Search for the cell housing the specified text and yield its [x, y] center coordinate. 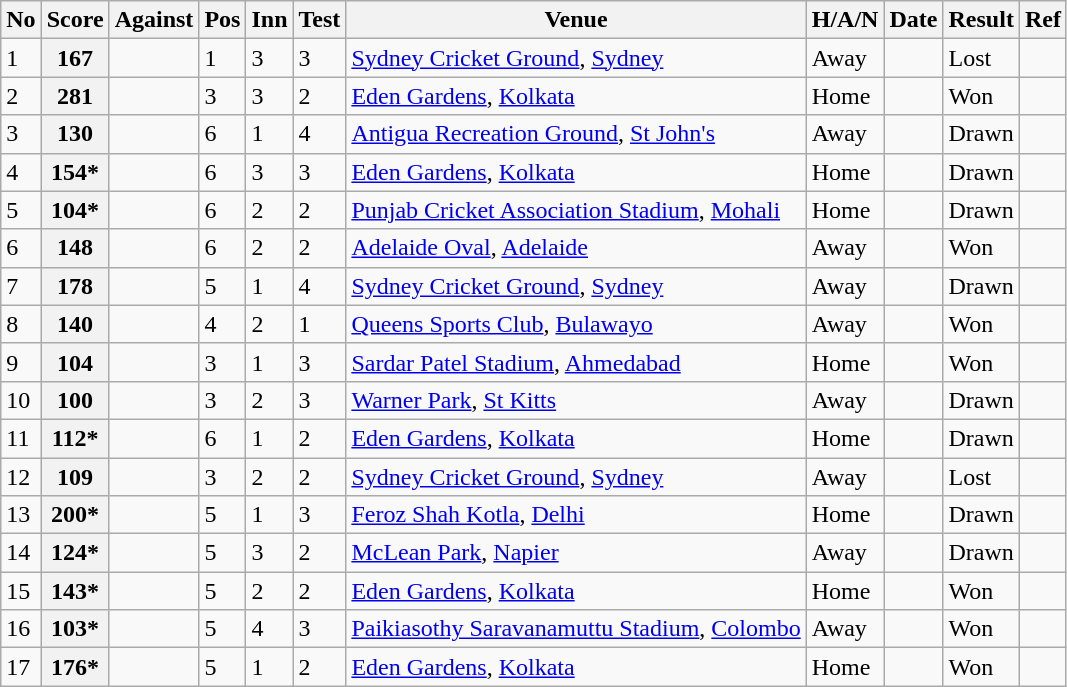
14 [21, 553]
124* [75, 553]
Venue [576, 20]
7 [21, 286]
Adelaide Oval, Adelaide [576, 248]
8 [21, 324]
167 [75, 58]
9 [21, 362]
130 [75, 134]
143* [75, 591]
200* [75, 515]
Result [981, 20]
Test [320, 20]
Punjab Cricket Association Stadium, Mohali [576, 210]
12 [21, 477]
H/A/N [845, 20]
Against [154, 20]
Sardar Patel Stadium, Ahmedabad [576, 362]
11 [21, 438]
154* [75, 172]
Pos [222, 20]
13 [21, 515]
McLean Park, Napier [576, 553]
104* [75, 210]
Paikiasothy Saravanamuttu Stadium, Colombo [576, 629]
Antigua Recreation Ground, St John's [576, 134]
100 [75, 400]
103* [75, 629]
16 [21, 629]
10 [21, 400]
140 [75, 324]
Date [914, 20]
Warner Park, St Kitts [576, 400]
Score [75, 20]
148 [75, 248]
178 [75, 286]
15 [21, 591]
Feroz Shah Kotla, Delhi [576, 515]
No [21, 20]
112* [75, 438]
104 [75, 362]
176* [75, 667]
Ref [1042, 20]
Queens Sports Club, Bulawayo [576, 324]
281 [75, 96]
109 [75, 477]
17 [21, 667]
Inn [270, 20]
